Return (x, y) of the center of cell containing provided text 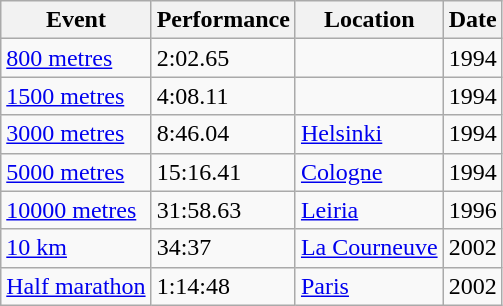
1:14:48 (223, 286)
4:08.11 (223, 96)
Cologne (369, 172)
31:58.63 (223, 210)
La Courneuve (369, 248)
15:16.41 (223, 172)
Date (472, 20)
2:02.65 (223, 58)
10 km (76, 248)
1500 metres (76, 96)
Half marathon (76, 286)
10000 metres (76, 210)
5000 metres (76, 172)
1996 (472, 210)
8:46.04 (223, 134)
3000 metres (76, 134)
Performance (223, 20)
Paris (369, 286)
Helsinki (369, 134)
800 metres (76, 58)
Location (369, 20)
Leiria (369, 210)
34:37 (223, 248)
Event (76, 20)
